Determine the [x, y] coordinate at the center of the cell enclosing the given text.  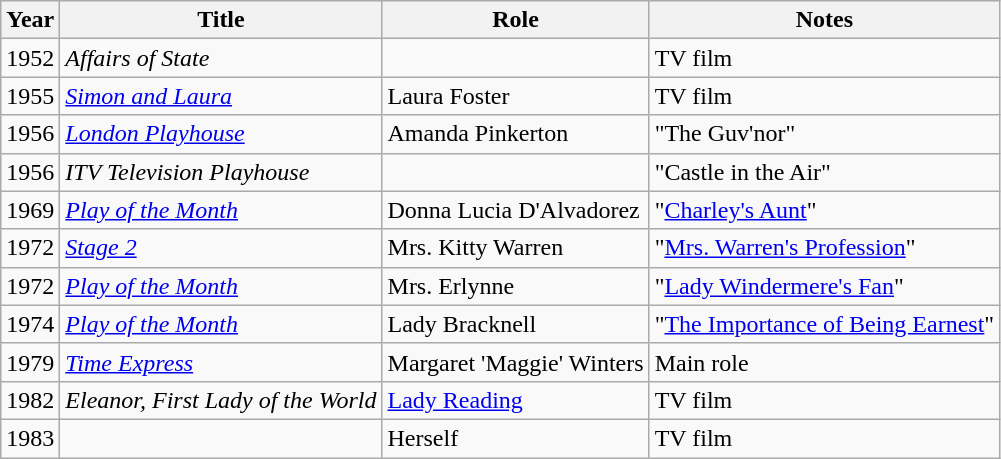
Laura Foster [516, 96]
Lady Bracknell [516, 324]
Affairs of State [221, 58]
Simon and Laura [221, 96]
Mrs. Kitty Warren [516, 248]
Eleanor, First Lady of the World [221, 400]
Role [516, 20]
"Castle in the Air" [824, 172]
1979 [30, 362]
Lady Reading [516, 400]
Title [221, 20]
1952 [30, 58]
"Charley's Aunt" [824, 210]
"Lady Windermere's Fan" [824, 286]
1955 [30, 96]
Year [30, 20]
Main role [824, 362]
London Playhouse [221, 134]
1974 [30, 324]
Amanda Pinkerton [516, 134]
"Mrs. Warren's Profession" [824, 248]
Notes [824, 20]
Stage 2 [221, 248]
Mrs. Erlynne [516, 286]
"The Importance of Being Earnest" [824, 324]
Donna Lucia D'Alvadorez [516, 210]
Time Express [221, 362]
1969 [30, 210]
"The Guv'nor" [824, 134]
1982 [30, 400]
ITV Television Playhouse [221, 172]
Herself [516, 438]
Margaret 'Maggie' Winters [516, 362]
1983 [30, 438]
